Extract the (x, y) coordinate from the center of the cell holding the provided text.  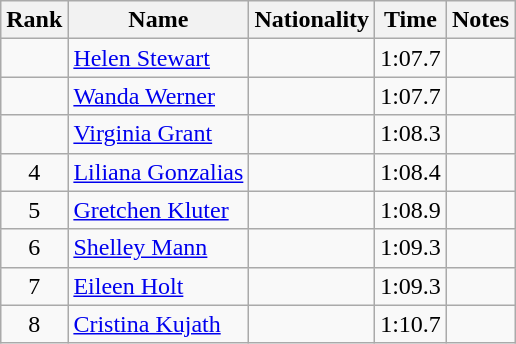
Nationality (312, 20)
Wanda Werner (158, 96)
Gretchen Kluter (158, 210)
5 (34, 210)
Helen Stewart (158, 58)
6 (34, 248)
Liliana Gonzalias (158, 172)
Time (411, 20)
Name (158, 20)
Cristina Kujath (158, 324)
4 (34, 172)
Eileen Holt (158, 286)
Virginia Grant (158, 134)
8 (34, 324)
1:08.4 (411, 172)
7 (34, 286)
1:08.9 (411, 210)
Notes (480, 20)
1:10.7 (411, 324)
1:08.3 (411, 134)
Shelley Mann (158, 248)
Rank (34, 20)
